Detect which cell encompasses the target text, then output its [X, Y] center coordinate. 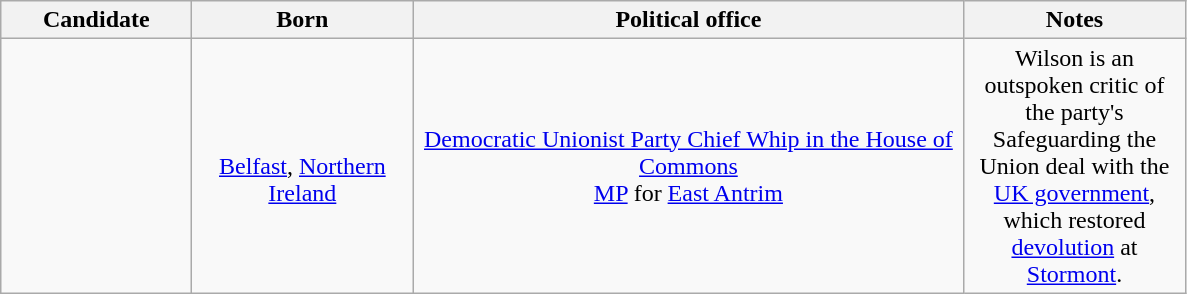
Belfast, Northern Ireland [302, 166]
Born [302, 20]
Democratic Unionist Party Chief Whip in the House of Commons MP for East Antrim [688, 166]
Candidate [96, 20]
Notes [1074, 20]
Wilson is an outspoken critic of the party's Safeguarding the Union deal with the UK government, which restored devolution at Stormont. [1074, 166]
Political office [688, 20]
